From the cell containing the given text, extract its center point as [X, Y] coordinate. 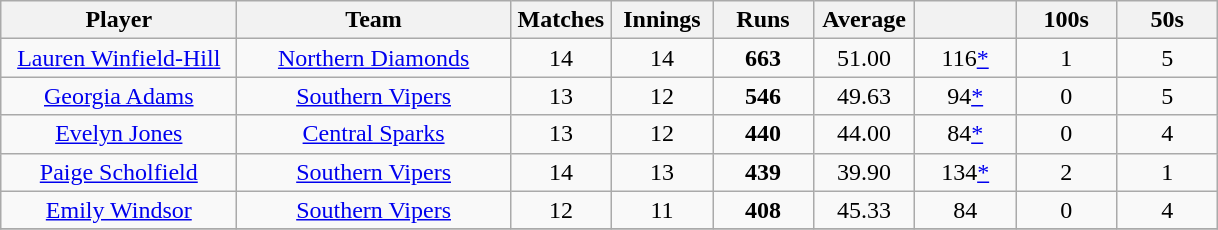
134* [966, 172]
Average [864, 20]
45.33 [864, 210]
Matches [560, 20]
50s [1168, 20]
439 [762, 172]
Runs [762, 20]
Team [374, 20]
100s [1066, 20]
Player [119, 20]
Northern Diamonds [374, 58]
44.00 [864, 134]
84 [966, 210]
2 [1066, 172]
Georgia Adams [119, 96]
94* [966, 96]
11 [662, 210]
Central Sparks [374, 134]
408 [762, 210]
Paige Scholfield [119, 172]
Emily Windsor [119, 210]
116* [966, 58]
546 [762, 96]
84* [966, 134]
51.00 [864, 58]
440 [762, 134]
Evelyn Jones [119, 134]
663 [762, 58]
Lauren Winfield-Hill [119, 58]
49.63 [864, 96]
Innings [662, 20]
39.90 [864, 172]
